For the text-containing cell, return its midpoint in [X, Y] coordinate format. 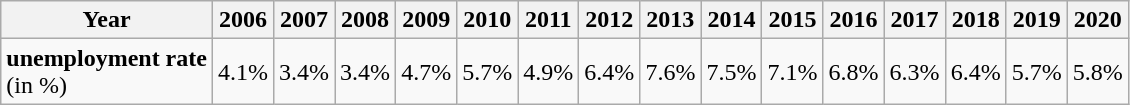
4.1% [242, 72]
2017 [914, 20]
Year [107, 20]
2010 [488, 20]
2006 [242, 20]
2009 [426, 20]
4.7% [426, 72]
2020 [1098, 20]
2019 [1036, 20]
7.6% [670, 72]
2016 [854, 20]
2008 [366, 20]
2012 [610, 20]
2013 [670, 20]
7.1% [792, 72]
2007 [304, 20]
4.9% [548, 72]
6.8% [854, 72]
2014 [732, 20]
2011 [548, 20]
7.5% [732, 72]
5.8% [1098, 72]
6.3% [914, 72]
unemployment rate(in %) [107, 72]
2015 [792, 20]
2018 [976, 20]
